Detect which cell encompasses the target text, then output its [x, y] center coordinate. 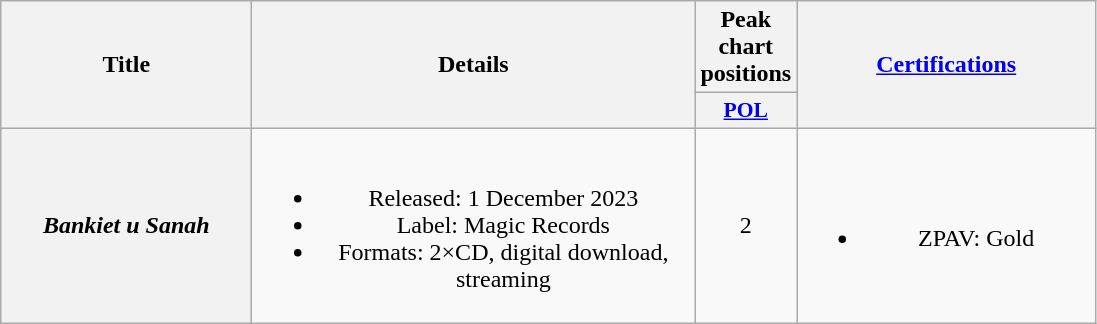
Released: 1 December 2023Label: Magic RecordsFormats: 2×CD, digital download, streaming [474, 225]
ZPAV: Gold [946, 225]
Details [474, 65]
2 [746, 225]
Title [126, 65]
Certifications [946, 65]
POL [746, 111]
Bankiet u Sanah [126, 225]
Peak chart positions [746, 47]
